For the text-containing cell, return its midpoint in [x, y] coordinate format. 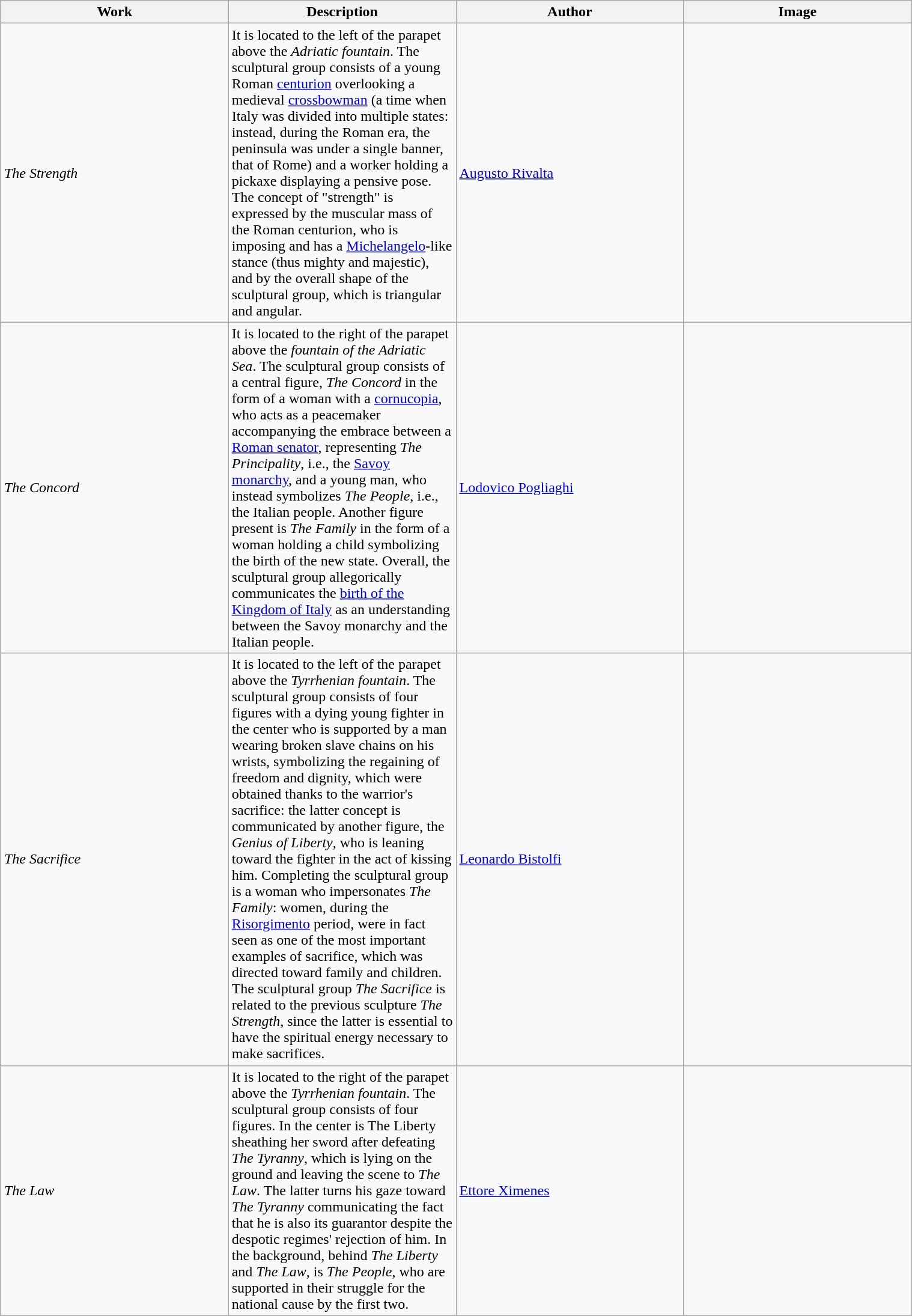
The Sacrifice [114, 859]
Lodovico Pogliaghi [570, 488]
The Strength [114, 173]
Ettore Ximenes [570, 1190]
Work [114, 12]
Augusto Rivalta [570, 173]
Description [342, 12]
Author [570, 12]
Image [798, 12]
The Law [114, 1190]
Leonardo Bistolfi [570, 859]
The Concord [114, 488]
